Pinpoint the cell where the given text exists, returning its [x, y] midpoint coordinate. 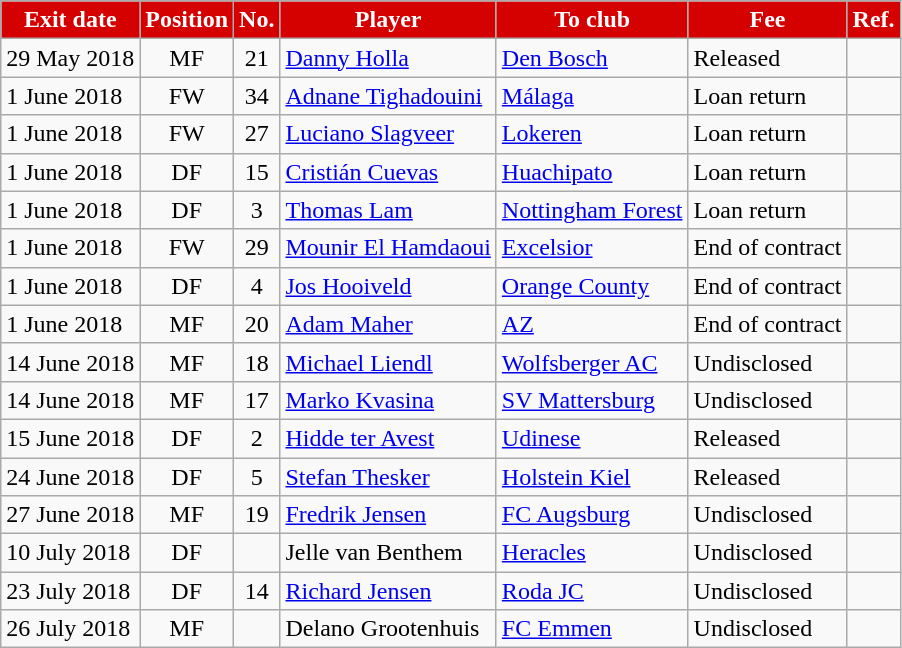
Fredrik Jensen [388, 515]
27 [257, 134]
18 [257, 362]
Player [388, 20]
26 July 2018 [70, 629]
Danny Holla [388, 58]
To club [592, 20]
27 June 2018 [70, 515]
14 [257, 591]
Delano Grootenhuis [388, 629]
29 [257, 248]
3 [257, 210]
19 [257, 515]
Jelle van Benthem [388, 553]
FC Emmen [592, 629]
Orange County [592, 286]
Adnane Tighadouini [388, 96]
34 [257, 96]
15 [257, 172]
Richard Jensen [388, 591]
Mounir El Hamdaoui [388, 248]
Excelsior [592, 248]
17 [257, 400]
AZ [592, 324]
20 [257, 324]
23 July 2018 [70, 591]
21 [257, 58]
No. [257, 20]
5 [257, 477]
Málaga [592, 96]
2 [257, 438]
Exit date [70, 20]
Hidde ter Avest [388, 438]
15 June 2018 [70, 438]
Michael Liendl [388, 362]
Roda JC [592, 591]
29 May 2018 [70, 58]
Luciano Slagveer [388, 134]
Fee [768, 20]
Huachipato [592, 172]
Den Bosch [592, 58]
Wolfsberger AC [592, 362]
SV Mattersburg [592, 400]
24 June 2018 [70, 477]
Adam Maher [388, 324]
FC Augsburg [592, 515]
Nottingham Forest [592, 210]
Position [187, 20]
10 July 2018 [70, 553]
Ref. [874, 20]
Holstein Kiel [592, 477]
Cristián Cuevas [388, 172]
Udinese [592, 438]
Marko Kvasina [388, 400]
4 [257, 286]
Thomas Lam [388, 210]
Lokeren [592, 134]
Stefan Thesker [388, 477]
Heracles [592, 553]
Jos Hooiveld [388, 286]
